For the text-containing cell, return its midpoint in [x, y] coordinate format. 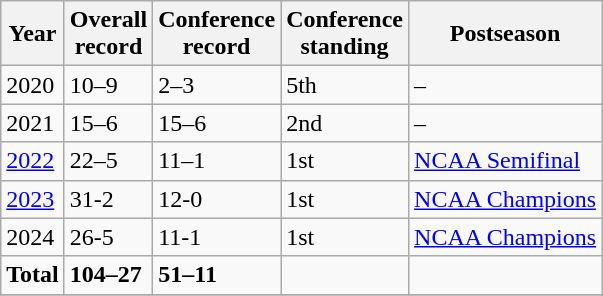
NCAA Semifinal [506, 161]
5th [345, 85]
22–5 [108, 161]
11–1 [217, 161]
2020 [33, 85]
104–27 [108, 275]
26-5 [108, 237]
Year [33, 34]
2–3 [217, 85]
31-2 [108, 199]
2024 [33, 237]
11-1 [217, 237]
10–9 [108, 85]
Overall record [108, 34]
12-0 [217, 199]
Conference record [217, 34]
Conference standing [345, 34]
2021 [33, 123]
Postseason [506, 34]
51–11 [217, 275]
Total [33, 275]
2nd [345, 123]
2022 [33, 161]
2023 [33, 199]
